Determine the [x, y] coordinate at the center of the cell enclosing the given text.  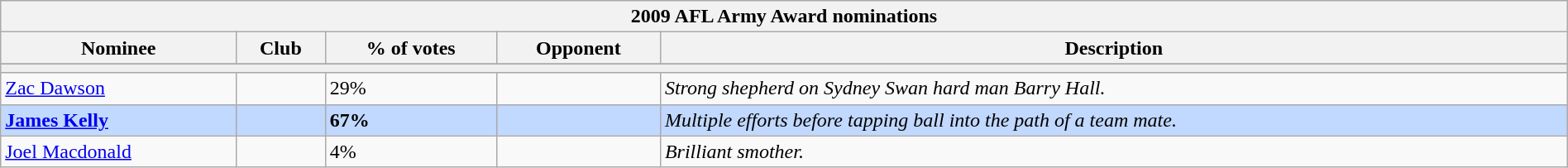
Club [281, 48]
Description [1113, 48]
Zac Dawson [119, 89]
Joel Macdonald [119, 151]
29% [410, 89]
2009 AFL Army Award nominations [784, 17]
Strong shepherd on Sydney Swan hard man Barry Hall. [1113, 89]
4% [410, 151]
Brilliant smother. [1113, 151]
% of votes [410, 48]
Multiple efforts before tapping ball into the path of a team mate. [1113, 120]
67% [410, 120]
Nominee [119, 48]
Opponent [578, 48]
James Kelly [119, 120]
